Return the [x, y] coordinate for the center point of the cell that contains the specified text.  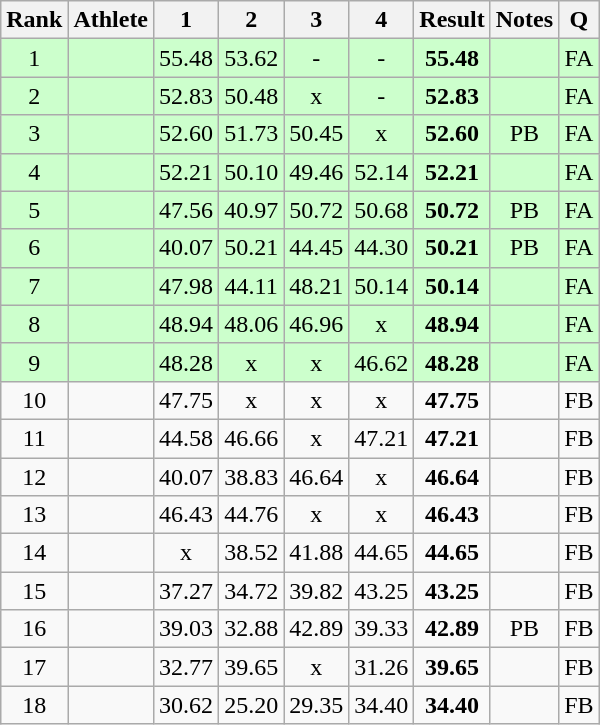
38.52 [252, 553]
14 [34, 553]
25.20 [252, 705]
38.83 [252, 477]
11 [34, 438]
13 [34, 515]
29.35 [316, 705]
12 [34, 477]
44.76 [252, 515]
Q [579, 20]
10 [34, 400]
50.48 [252, 96]
32.88 [252, 629]
17 [34, 667]
18 [34, 705]
47.98 [186, 286]
16 [34, 629]
47.56 [186, 210]
41.88 [316, 553]
7 [34, 286]
39.33 [382, 629]
39.82 [316, 591]
Athlete [111, 20]
50.10 [252, 172]
32.77 [186, 667]
51.73 [252, 134]
44.45 [316, 248]
Result [452, 20]
46.62 [382, 362]
50.45 [316, 134]
46.96 [316, 324]
9 [34, 362]
31.26 [382, 667]
6 [34, 248]
48.21 [316, 286]
39.03 [186, 629]
15 [34, 591]
44.58 [186, 438]
52.14 [382, 172]
5 [34, 210]
50.68 [382, 210]
48.06 [252, 324]
49.46 [316, 172]
Notes [524, 20]
8 [34, 324]
44.30 [382, 248]
37.27 [186, 591]
Rank [34, 20]
34.72 [252, 591]
40.97 [252, 210]
44.11 [252, 286]
53.62 [252, 58]
46.66 [252, 438]
30.62 [186, 705]
